From the cell containing the given text, extract its center point as (x, y) coordinate. 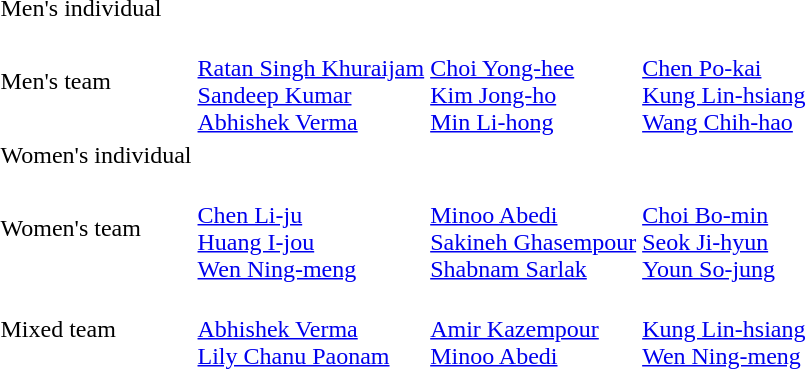
Minoo AbediSakineh GhasempourShabnam Sarlak (534, 228)
Ratan Singh KhuraijamSandeep KumarAbhishek Verma (311, 82)
Choi Yong-heeKim Jong-hoMin Li-hong (534, 82)
Chen Li-juHuang I-jouWen Ning-meng (311, 228)
